Detect which cell encompasses the target text, then output its [x, y] center coordinate. 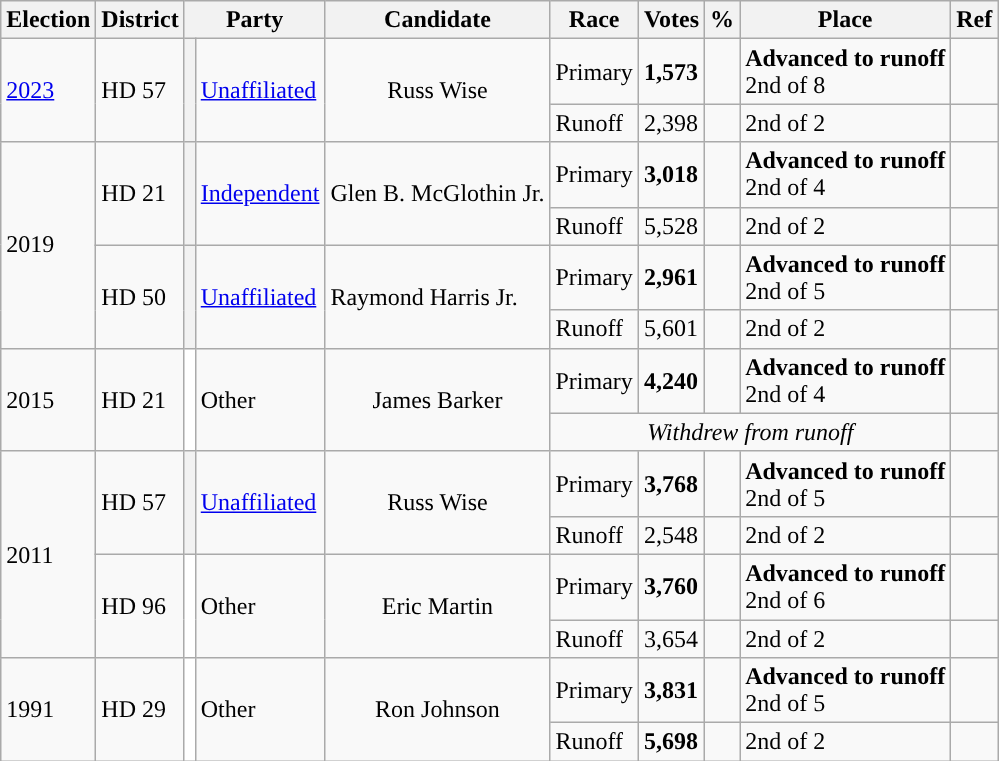
5,528 [671, 226]
Candidate [438, 20]
% [722, 20]
2,961 [671, 278]
HD 50 [140, 296]
5,601 [671, 329]
Advanced to runoff2nd of 6 [846, 586]
3,831 [671, 690]
District [140, 20]
HD 29 [140, 710]
1,573 [671, 72]
Withdrew from runoff [750, 432]
Election [48, 20]
Eric Martin [438, 606]
3,768 [671, 484]
2019 [48, 245]
Place [846, 20]
1991 [48, 710]
2015 [48, 400]
Ron Johnson [438, 710]
Independent [260, 194]
4,240 [671, 380]
James Barker [438, 400]
3,018 [671, 174]
2011 [48, 554]
Raymond Harris Jr. [438, 296]
Advanced to runoff2nd of 8 [846, 72]
Race [594, 20]
2,398 [671, 123]
5,698 [671, 742]
Ref [974, 20]
Party [254, 20]
Glen B. McGlothin Jr. [438, 194]
Votes [671, 20]
2023 [48, 90]
2,548 [671, 535]
HD 96 [140, 606]
3,654 [671, 639]
3,760 [671, 586]
